Return the [X, Y] coordinate for the center point of the cell that contains the specified text.  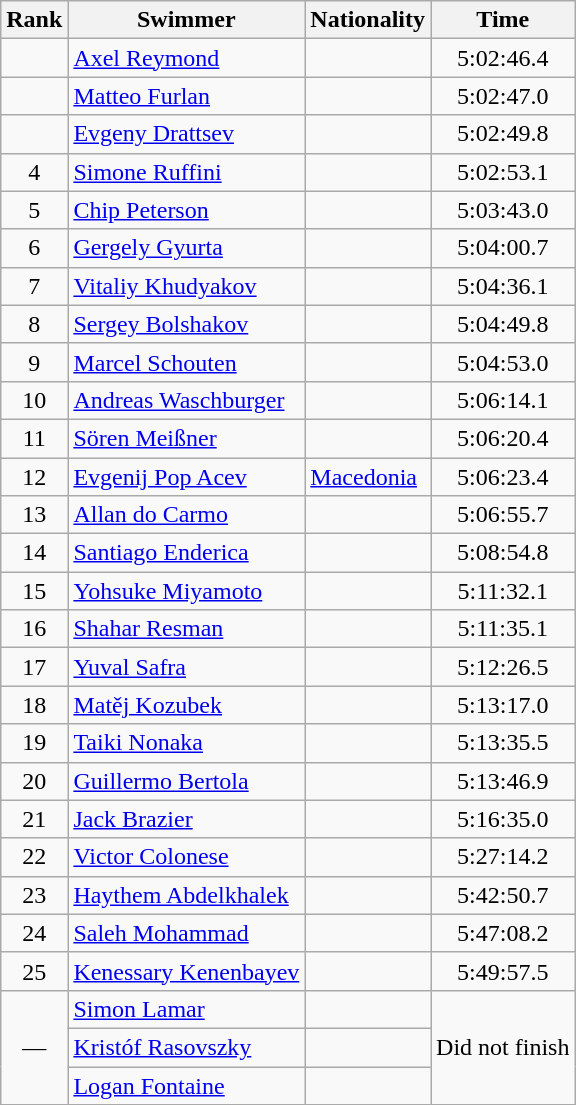
Macedonia [368, 477]
Gergely Gyurta [186, 248]
22 [34, 857]
5:04:53.0 [503, 362]
5:16:35.0 [503, 819]
17 [34, 667]
13 [34, 515]
Did not finish [503, 1047]
19 [34, 743]
Matěj Kozubek [186, 705]
Yohsuke Miyamoto [186, 591]
Saleh Mohammad [186, 933]
Kenessary Kenenbayev [186, 971]
Santiago Enderica [186, 553]
Kristóf Rasovszky [186, 1047]
5 [34, 210]
5:02:47.0 [503, 96]
Marcel Schouten [186, 362]
5:04:49.8 [503, 324]
5:02:49.8 [503, 134]
5:13:35.5 [503, 743]
7 [34, 286]
5:49:57.5 [503, 971]
25 [34, 971]
5:12:26.5 [503, 667]
14 [34, 553]
9 [34, 362]
12 [34, 477]
Andreas Waschburger [186, 400]
Guillermo Bertola [186, 781]
5:08:54.8 [503, 553]
Sören Meißner [186, 438]
6 [34, 248]
Allan do Carmo [186, 515]
5:02:46.4 [503, 58]
Evgenij Pop Acev [186, 477]
23 [34, 895]
Vitaliy Khudyakov [186, 286]
5:27:14.2 [503, 857]
Taiki Nonaka [186, 743]
Sergey Bolshakov [186, 324]
5:06:14.1 [503, 400]
21 [34, 819]
5:13:46.9 [503, 781]
5:04:36.1 [503, 286]
Nationality [368, 20]
5:02:53.1 [503, 172]
5:11:35.1 [503, 629]
Jack Brazier [186, 819]
Victor Colonese [186, 857]
8 [34, 324]
Yuval Safra [186, 667]
Simon Lamar [186, 1009]
Evgeny Drattsev [186, 134]
5:13:17.0 [503, 705]
10 [34, 400]
5:42:50.7 [503, 895]
Haythem Abdelkhalek [186, 895]
— [34, 1047]
5:06:23.4 [503, 477]
Rank [34, 20]
11 [34, 438]
Shahar Resman [186, 629]
Logan Fontaine [186, 1085]
Time [503, 20]
5:03:43.0 [503, 210]
Matteo Furlan [186, 96]
4 [34, 172]
16 [34, 629]
Chip Peterson [186, 210]
20 [34, 781]
24 [34, 933]
5:06:20.4 [503, 438]
Swimmer [186, 20]
Axel Reymond [186, 58]
15 [34, 591]
5:11:32.1 [503, 591]
Simone Ruffini [186, 172]
18 [34, 705]
5:47:08.2 [503, 933]
5:04:00.7 [503, 248]
5:06:55.7 [503, 515]
